Detect which cell encompasses the target text, then output its [x, y] center coordinate. 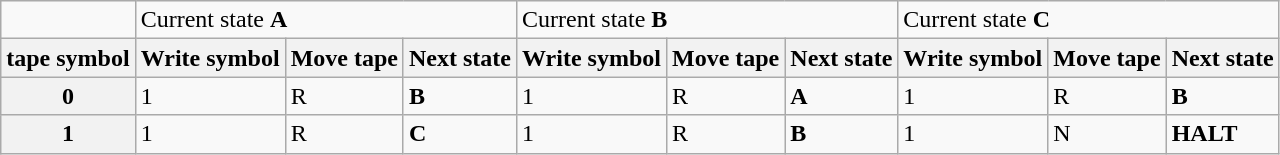
HALT [1222, 134]
Current state B [706, 20]
Current state A [326, 20]
Current state C [1088, 20]
N [1107, 134]
0 [68, 96]
A [842, 96]
C [460, 134]
tape symbol [68, 58]
